Locate the cell with the specified text and output its (x, y) center coordinate. 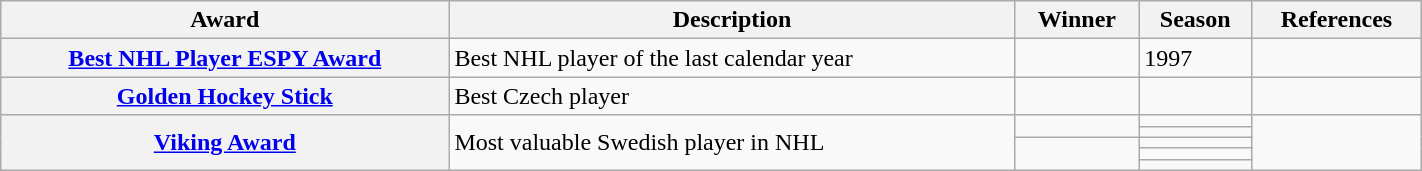
Golden Hockey Stick (225, 96)
Season (1196, 20)
1997 (1196, 58)
Description (732, 20)
Most valuable Swedish player in NHL (732, 142)
Best NHL player of the last calendar year (732, 58)
Award (225, 20)
Best Czech player (732, 96)
Best NHL Player ESPY Award (225, 58)
Winner (1077, 20)
References (1337, 20)
Viking Award (225, 142)
